From the cell containing the given text, extract its center point as [X, Y] coordinate. 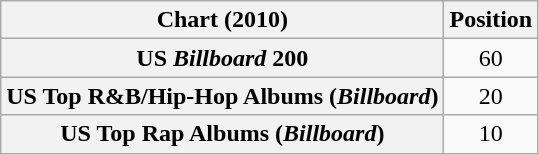
Chart (2010) [222, 20]
Position [491, 20]
10 [491, 134]
20 [491, 96]
US Billboard 200 [222, 58]
US Top Rap Albums (Billboard) [222, 134]
US Top R&B/Hip-Hop Albums (Billboard) [222, 96]
60 [491, 58]
